Pinpoint the cell where the given text exists, returning its [x, y] midpoint coordinate. 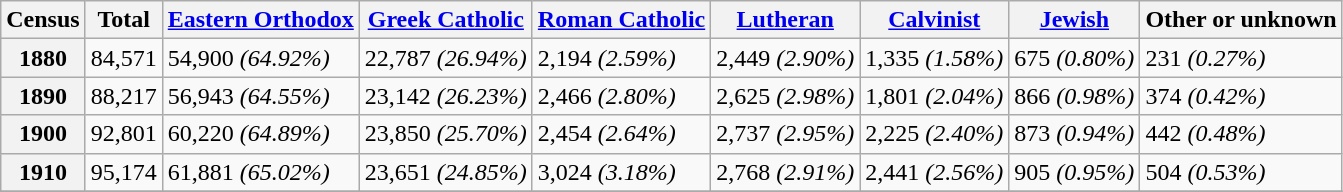
873 (0.94%) [1074, 134]
Census [43, 20]
23,651 (24.85%) [446, 172]
866 (0.98%) [1074, 96]
Total [124, 20]
2,454 (2.64%) [621, 134]
22,787 (26.94%) [446, 58]
1,335 (1.58%) [934, 58]
Eastern Orthodox [260, 20]
61,881 (65.02%) [260, 172]
Calvinist [934, 20]
2,625 (2.98%) [786, 96]
23,142 (26.23%) [446, 96]
1900 [43, 134]
Lutheran [786, 20]
88,217 [124, 96]
374 (0.42%) [1241, 96]
2,441 (2.56%) [934, 172]
2,194 (2.59%) [621, 58]
Other or unknown [1241, 20]
2,737 (2.95%) [786, 134]
1880 [43, 58]
1890 [43, 96]
905 (0.95%) [1074, 172]
3,024 (3.18%) [621, 172]
95,174 [124, 172]
1,801 (2.04%) [934, 96]
92,801 [124, 134]
56,943 (64.55%) [260, 96]
675 (0.80%) [1074, 58]
84,571 [124, 58]
23,850 (25.70%) [446, 134]
Roman Catholic [621, 20]
60,220 (64.89%) [260, 134]
54,900 (64.92%) [260, 58]
Jewish [1074, 20]
504 (0.53%) [1241, 172]
231 (0.27%) [1241, 58]
442 (0.48%) [1241, 134]
2,768 (2.91%) [786, 172]
2,449 (2.90%) [786, 58]
1910 [43, 172]
2,225 (2.40%) [934, 134]
2,466 (2.80%) [621, 96]
Greek Catholic [446, 20]
